Output the (x, y) coordinate of the center of the cell containing the given text.  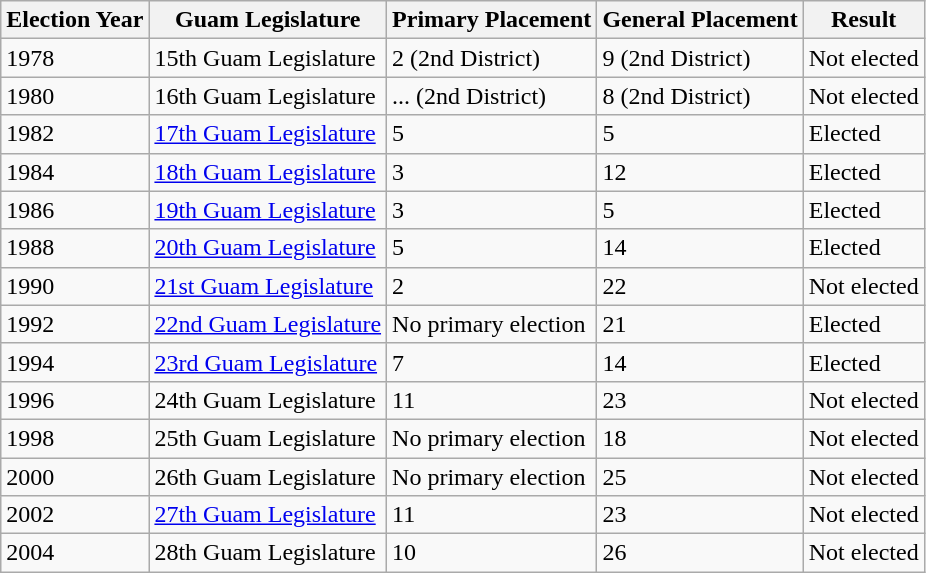
Result (864, 20)
17th Guam Legislature (268, 134)
21 (700, 324)
18 (700, 438)
General Placement (700, 20)
2004 (75, 553)
15th Guam Legislature (268, 58)
10 (492, 553)
1984 (75, 172)
Primary Placement (492, 20)
1992 (75, 324)
7 (492, 362)
9 (2nd District) (700, 58)
26th Guam Legislature (268, 477)
22 (700, 286)
2 (2nd District) (492, 58)
23rd Guam Legislature (268, 362)
25th Guam Legislature (268, 438)
1986 (75, 210)
22nd Guam Legislature (268, 324)
2 (492, 286)
2002 (75, 515)
1998 (75, 438)
Guam Legislature (268, 20)
2000 (75, 477)
1982 (75, 134)
26 (700, 553)
8 (2nd District) (700, 96)
18th Guam Legislature (268, 172)
1990 (75, 286)
1994 (75, 362)
28th Guam Legislature (268, 553)
1980 (75, 96)
Election Year (75, 20)
1988 (75, 248)
... (2nd District) (492, 96)
27th Guam Legislature (268, 515)
25 (700, 477)
21st Guam Legislature (268, 286)
16th Guam Legislature (268, 96)
1996 (75, 400)
12 (700, 172)
20th Guam Legislature (268, 248)
19th Guam Legislature (268, 210)
1978 (75, 58)
24th Guam Legislature (268, 400)
